Detect which cell encompasses the target text, then output its (x, y) center coordinate. 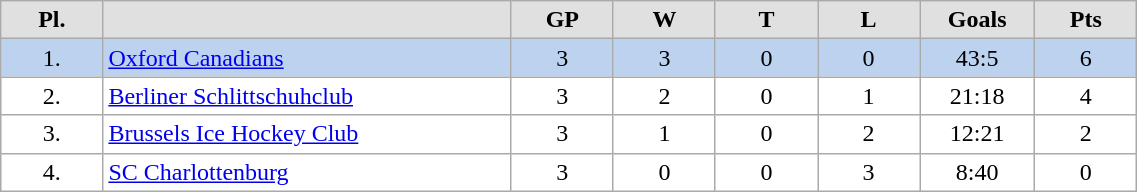
Goals (978, 20)
L (869, 20)
21:18 (978, 96)
Brussels Ice Hockey Club (307, 134)
GP (562, 20)
2. (52, 96)
4 (1086, 96)
1. (52, 58)
4. (52, 172)
3. (52, 134)
43:5 (978, 58)
6 (1086, 58)
Oxford Canadians (307, 58)
W (664, 20)
SC Charlottenburg (307, 172)
Pts (1086, 20)
8:40 (978, 172)
T (766, 20)
Pl. (52, 20)
12:21 (978, 134)
Berliner Schlittschuhclub (307, 96)
